For the text-containing cell, return its midpoint in [x, y] coordinate format. 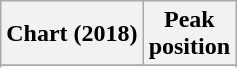
Peak position [189, 34]
Chart (2018) [72, 34]
